For the text-containing cell, return its midpoint in (x, y) coordinate format. 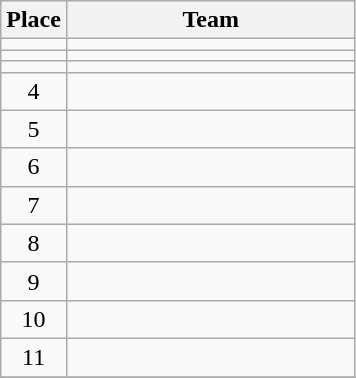
8 (34, 243)
10 (34, 319)
9 (34, 281)
7 (34, 205)
Team (210, 20)
4 (34, 91)
Place (34, 20)
5 (34, 129)
11 (34, 357)
6 (34, 167)
